Provide the (x, y) coordinate of the cell's center where the given text is located.  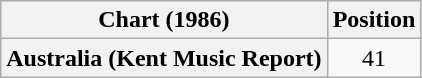
Chart (1986) (164, 20)
Australia (Kent Music Report) (164, 58)
41 (374, 58)
Position (374, 20)
